Extract the (X, Y) coordinate from the center of the cell holding the provided text.  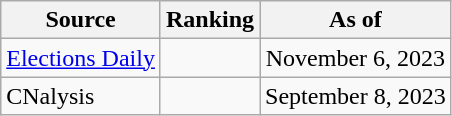
Ranking (210, 20)
Elections Daily (81, 58)
November 6, 2023 (356, 58)
As of (356, 20)
Source (81, 20)
CNalysis (81, 96)
September 8, 2023 (356, 96)
